Return (x, y) of the center of cell containing provided text 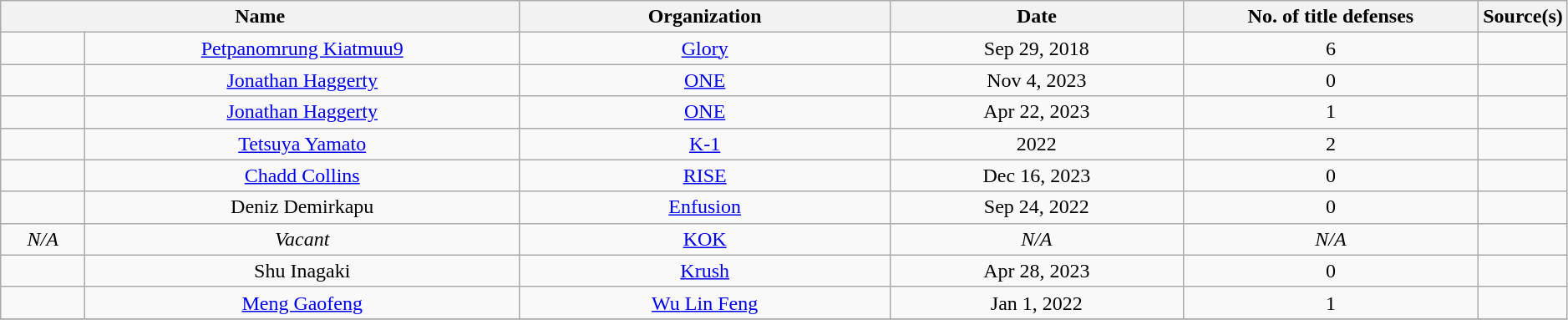
Krush (705, 271)
Date (1038, 17)
Wu Lin Feng (705, 302)
Name (261, 17)
6 (1331, 48)
2 (1331, 144)
No. of title defenses (1331, 17)
Vacant (302, 239)
Jan 1, 2022 (1038, 302)
2022 (1038, 144)
Sep 24, 2022 (1038, 207)
K-1 (705, 144)
Nov 4, 2023 (1038, 80)
Shu Inagaki (302, 271)
Petpanomrung Kiatmuu9 (302, 48)
Organization (705, 17)
Source(s) (1524, 17)
Sep 29, 2018 (1038, 48)
Enfusion (705, 207)
Apr 28, 2023 (1038, 271)
Deniz Demirkapu (302, 207)
Tetsuya Yamato (302, 144)
Apr 22, 2023 (1038, 112)
RISE (705, 175)
Glory (705, 48)
Chadd Collins (302, 175)
Meng Gaofeng (302, 302)
KOK (705, 239)
Dec 16, 2023 (1038, 175)
